Determine the (X, Y) coordinate at the center of the cell enclosing the given text.  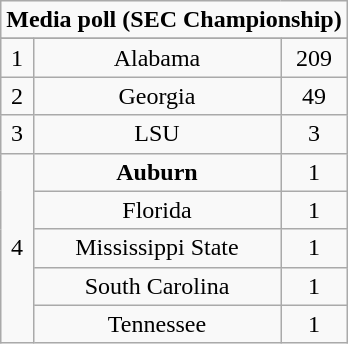
49 (314, 96)
Auburn (156, 172)
South Carolina (156, 286)
Tennessee (156, 324)
4 (18, 248)
Alabama (156, 58)
LSU (156, 134)
2 (18, 96)
Florida (156, 210)
Media poll (SEC Championship) (174, 20)
209 (314, 58)
Georgia (156, 96)
Mississippi State (156, 248)
